Return the [x, y] coordinate for the center point of the cell that contains the specified text.  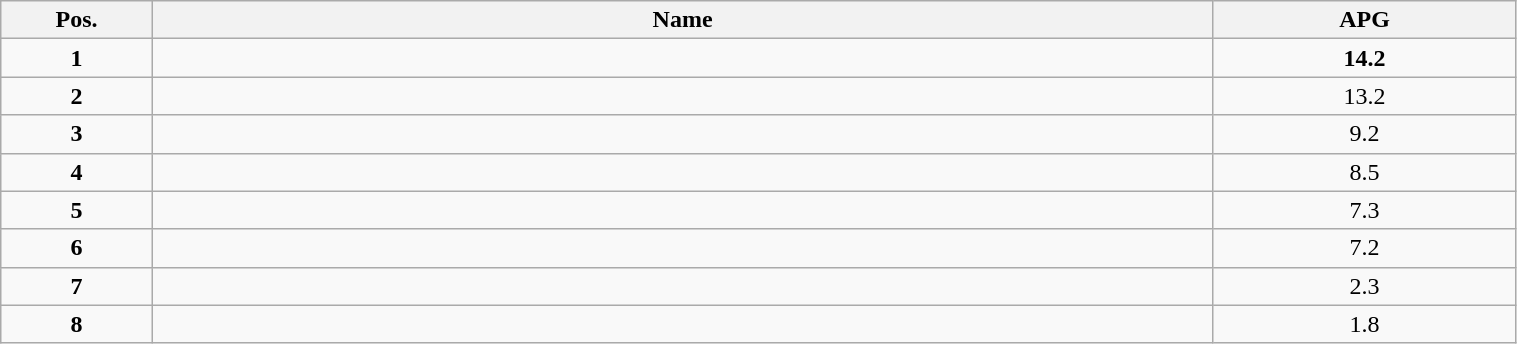
13.2 [1364, 96]
1.8 [1364, 324]
4 [77, 172]
7.2 [1364, 248]
8.5 [1364, 172]
2.3 [1364, 286]
5 [77, 210]
9.2 [1364, 134]
8 [77, 324]
Pos. [77, 20]
14.2 [1364, 58]
1 [77, 58]
Name [682, 20]
7.3 [1364, 210]
3 [77, 134]
2 [77, 96]
6 [77, 248]
APG [1364, 20]
7 [77, 286]
